Determine the (X, Y) coordinate at the center of the cell enclosing the given text.  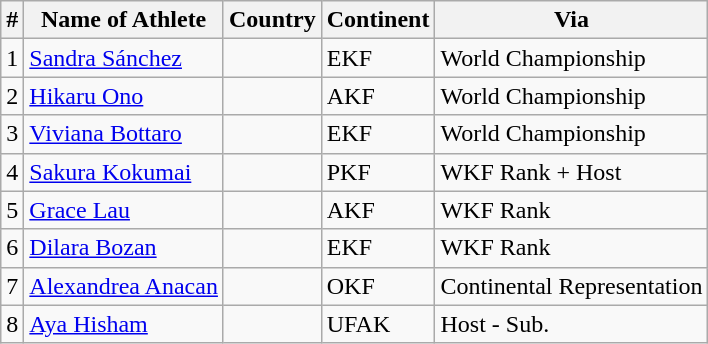
4 (12, 172)
Host - Sub. (572, 324)
Hikaru Ono (124, 96)
3 (12, 134)
Aya Hisham (124, 324)
OKF (378, 286)
# (12, 20)
Continental Representation (572, 286)
WKF Rank + Host (572, 172)
UFAK (378, 324)
Continent (378, 20)
Sandra Sánchez (124, 58)
Via (572, 20)
2 (12, 96)
Grace Lau (124, 210)
Sakura Kokumai (124, 172)
Country (272, 20)
6 (12, 248)
8 (12, 324)
Name of Athlete (124, 20)
7 (12, 286)
1 (12, 58)
PKF (378, 172)
5 (12, 210)
Alexandrea Anacan (124, 286)
Viviana Bottaro (124, 134)
Dilara Bozan (124, 248)
